Return (x, y) of the center of cell containing provided text 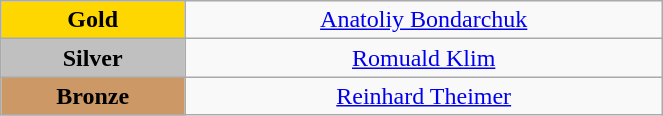
Bronze (93, 96)
Gold (93, 20)
Silver (93, 58)
Anatoliy Bondarchuk (424, 20)
Romuald Klim (424, 58)
Reinhard Theimer (424, 96)
